Pinpoint the cell where the given text exists, returning its [x, y] midpoint coordinate. 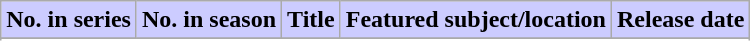
Release date [680, 20]
Featured subject/location [476, 20]
No. in season [208, 20]
No. in series [69, 20]
Title [312, 20]
